Pinpoint the cell where the given text exists, returning its (x, y) midpoint coordinate. 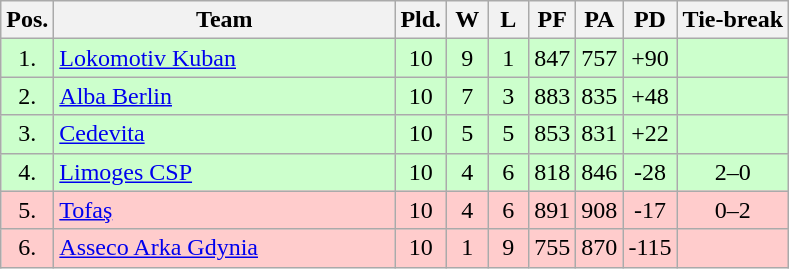
Pos. (28, 20)
818 (552, 172)
0–2 (733, 210)
757 (600, 58)
-17 (650, 210)
847 (552, 58)
PF (552, 20)
6. (28, 248)
PA (600, 20)
3 (508, 96)
Lokomotiv Kuban (224, 58)
891 (552, 210)
1. (28, 58)
-115 (650, 248)
Pld. (421, 20)
870 (600, 248)
4. (28, 172)
835 (600, 96)
2–0 (733, 172)
Limoges CSP (224, 172)
853 (552, 134)
755 (552, 248)
7 (468, 96)
Alba Berlin (224, 96)
Asseco Arka Gdynia (224, 248)
L (508, 20)
+22 (650, 134)
+48 (650, 96)
908 (600, 210)
Cedevita (224, 134)
5. (28, 210)
846 (600, 172)
W (468, 20)
Tie-break (733, 20)
-28 (650, 172)
PD (650, 20)
Tofaş (224, 210)
831 (600, 134)
3. (28, 134)
Team (224, 20)
2. (28, 96)
883 (552, 96)
+90 (650, 58)
